Provide the [X, Y] coordinate of the cell's center where the given text is located.  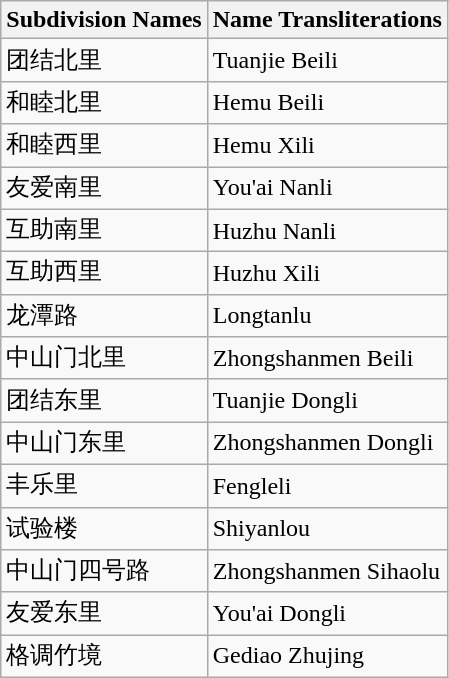
试验楼 [104, 528]
Tuanjie Beili [327, 60]
格调竹境 [104, 656]
中山门东里 [104, 444]
Tuanjie Dongli [327, 400]
Longtanlu [327, 316]
You'ai Dongli [327, 614]
Shiyanlou [327, 528]
友爱南里 [104, 188]
团结北里 [104, 60]
丰乐里 [104, 486]
中山门四号路 [104, 572]
和睦北里 [104, 102]
Subdivision Names [104, 20]
友爱东里 [104, 614]
Hemu Xili [327, 146]
和睦西里 [104, 146]
龙潭路 [104, 316]
互助西里 [104, 274]
Zhongshanmen Sihaolu [327, 572]
Huzhu Nanli [327, 230]
Zhongshanmen Dongli [327, 444]
中山门北里 [104, 358]
Fengleli [327, 486]
Huzhu Xili [327, 274]
Gediao Zhujing [327, 656]
Zhongshanmen Beili [327, 358]
Name Transliterations [327, 20]
You'ai Nanli [327, 188]
互助南里 [104, 230]
团结东里 [104, 400]
Hemu Beili [327, 102]
